Search for the cell housing the specified text and yield its (X, Y) center coordinate. 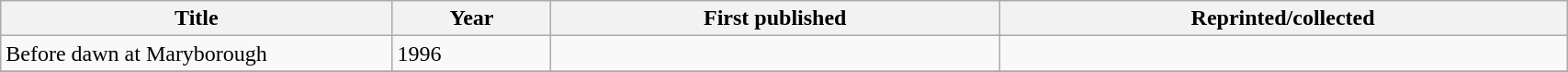
Reprinted/collected (1283, 18)
First published (775, 18)
Title (197, 18)
Year (472, 18)
Before dawn at Maryborough (197, 54)
1996 (472, 54)
